Determine the [x, y] coordinate at the center of the cell enclosing the given text.  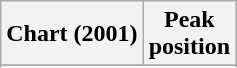
Chart (2001) [72, 34]
Peakposition [189, 34]
